Find where the given text appears and provide that cell's center as [X, Y] coordinate. 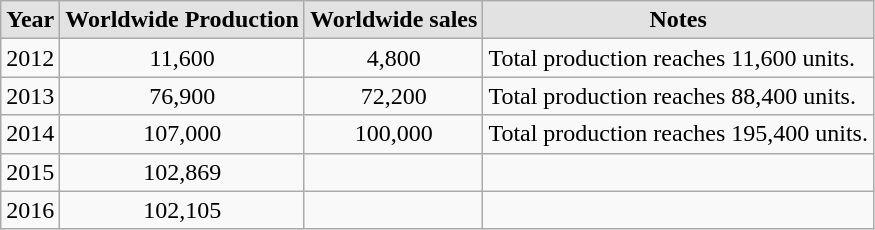
11,600 [182, 58]
107,000 [182, 134]
2014 [30, 134]
76,900 [182, 96]
2013 [30, 96]
2012 [30, 58]
72,200 [393, 96]
100,000 [393, 134]
Worldwide sales [393, 20]
2016 [30, 210]
2015 [30, 172]
102,105 [182, 210]
Total production reaches 11,600 units. [678, 58]
Total production reaches 88,400 units. [678, 96]
Notes [678, 20]
Total production reaches 195,400 units. [678, 134]
Worldwide Production [182, 20]
Year [30, 20]
4,800 [393, 58]
102,869 [182, 172]
